Determine the [x, y] coordinate at the center of the cell enclosing the given text.  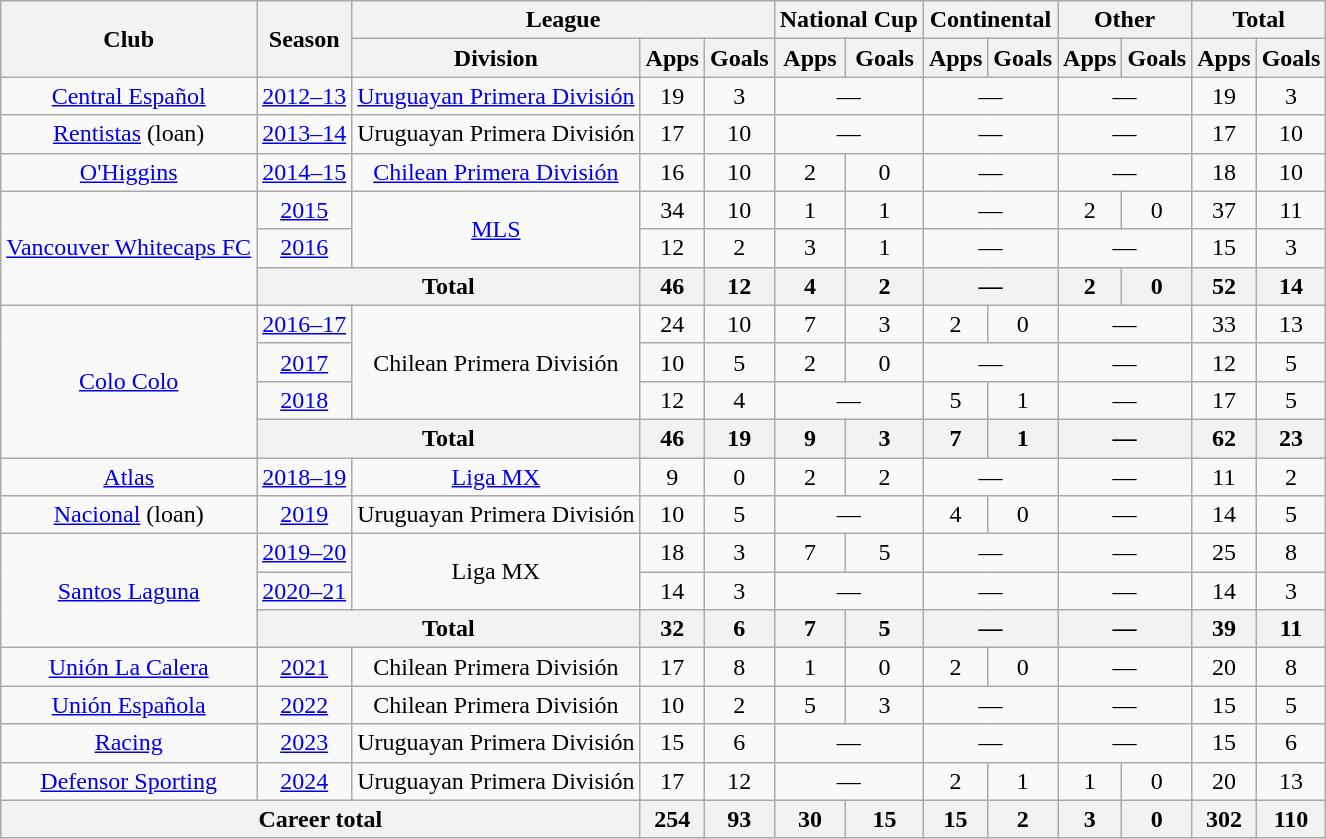
24 [672, 324]
2014–15 [304, 172]
2016 [304, 248]
Nacional (loan) [129, 515]
32 [672, 629]
23 [1291, 438]
Division [496, 58]
Rentistas (loan) [129, 134]
National Cup [848, 20]
2024 [304, 781]
2017 [304, 362]
2018–19 [304, 477]
110 [1291, 819]
37 [1224, 210]
39 [1224, 629]
Santos Laguna [129, 591]
2019–20 [304, 553]
O'Higgins [129, 172]
Vancouver Whitecaps FC [129, 248]
93 [739, 819]
Unión Española [129, 705]
2020–21 [304, 591]
League [564, 20]
16 [672, 172]
52 [1224, 286]
Racing [129, 743]
302 [1224, 819]
30 [810, 819]
Central Español [129, 96]
2012–13 [304, 96]
Defensor Sporting [129, 781]
2015 [304, 210]
Career total [320, 819]
2021 [304, 667]
Atlas [129, 477]
2016–17 [304, 324]
Season [304, 39]
2013–14 [304, 134]
Colo Colo [129, 381]
254 [672, 819]
2023 [304, 743]
Unión La Calera [129, 667]
MLS [496, 229]
25 [1224, 553]
33 [1224, 324]
62 [1224, 438]
Other [1125, 20]
34 [672, 210]
Club [129, 39]
2019 [304, 515]
2018 [304, 400]
2022 [304, 705]
Continental [990, 20]
